For the text-containing cell, return its midpoint in [X, Y] coordinate format. 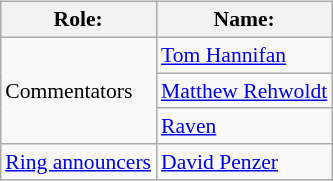
Role: [78, 20]
Matthew Rehwoldt [244, 91]
Tom Hannifan [244, 55]
Name: [244, 20]
Commentators [78, 90]
David Penzer [244, 162]
Ring announcers [78, 162]
Raven [244, 126]
